Extract the (X, Y) coordinate from the center of the cell holding the provided text.  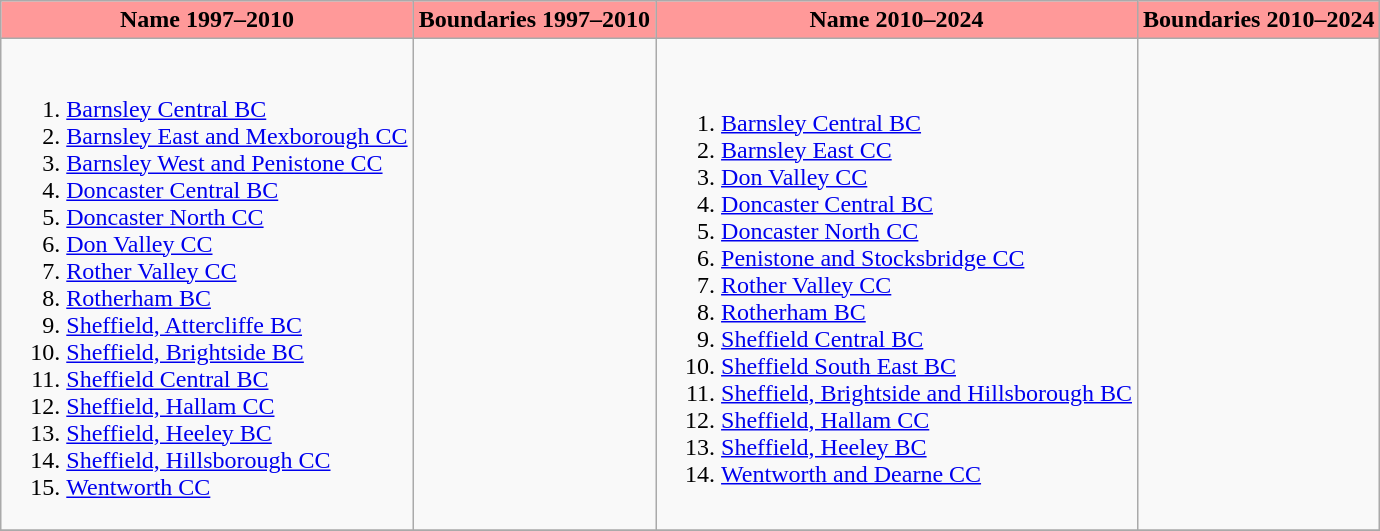
Name 1997–2010 (207, 20)
Boundaries 2010–2024 (1258, 20)
Name 2010–2024 (897, 20)
Boundaries 1997–2010 (534, 20)
